Capture the cell that displays the provided text and extract its [x, y] central coordinate. 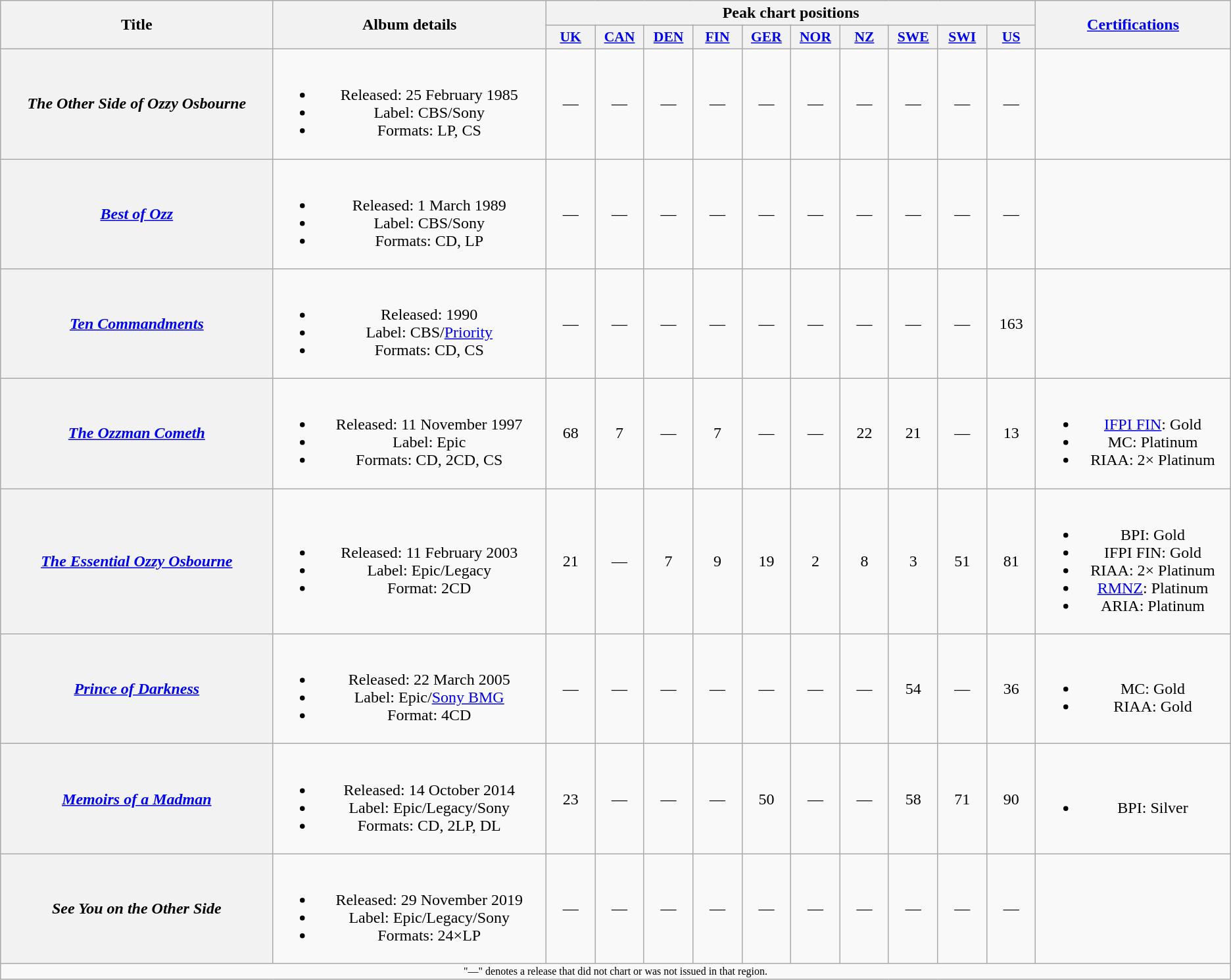
Best of Ozz [137, 214]
FIN [717, 37]
SWI [962, 37]
36 [1011, 689]
Released: 1990Label: CBS/PriorityFormats: CD, CS [410, 324]
81 [1011, 562]
Released: 29 November 2019Label: Epic/Legacy/SonyFormats: 24×LP [410, 909]
9 [717, 562]
3 [913, 562]
Released: 11 November 1997Label: EpicFormats: CD, 2CD, CS [410, 434]
Released: 22 March 2005Label: Epic/Sony BMGFormat: 4CD [410, 689]
The Other Side of Ozzy Osbourne [137, 104]
SWE [913, 37]
BPI: Silver [1133, 798]
CAN [619, 37]
50 [767, 798]
68 [571, 434]
See You on the Other Side [137, 909]
Title [137, 25]
54 [913, 689]
The Ozzman Cometh [137, 434]
Memoirs of a Madman [137, 798]
Released: 1 March 1989Label: CBS/SonyFormats: CD, LP [410, 214]
Released: 14 October 2014Label: Epic/Legacy/SonyFormats: CD, 2LP, DL [410, 798]
NZ [864, 37]
DEN [668, 37]
71 [962, 798]
"—" denotes a release that did not chart or was not issued in that region. [615, 971]
58 [913, 798]
BPI: GoldIFPI FIN: GoldRIAA: 2× PlatinumRMNZ: PlatinumARIA: Platinum [1133, 562]
US [1011, 37]
2 [815, 562]
Released: 11 February 2003Label: Epic/LegacyFormat: 2CD [410, 562]
19 [767, 562]
UK [571, 37]
51 [962, 562]
Released: 25 February 1985Label: CBS/SonyFormats: LP, CS [410, 104]
IFPI FIN: GoldMC: PlatinumRIAA: 2× Platinum [1133, 434]
90 [1011, 798]
23 [571, 798]
Ten Commandments [137, 324]
MC: GoldRIAA: Gold [1133, 689]
Prince of Darkness [137, 689]
GER [767, 37]
Album details [410, 25]
163 [1011, 324]
22 [864, 434]
NOR [815, 37]
8 [864, 562]
Peak chart positions [791, 13]
The Essential Ozzy Osbourne [137, 562]
13 [1011, 434]
Certifications [1133, 25]
